Output the (x, y) coordinate of the center of the cell containing the given text.  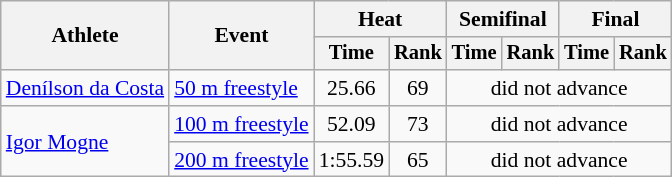
Semifinal (503, 19)
Athlete (85, 36)
Denílson da Costa (85, 88)
Heat (380, 19)
69 (418, 88)
50 m freestyle (241, 88)
100 m freestyle (241, 124)
Final (615, 19)
Event (241, 36)
73 (418, 124)
25.66 (352, 88)
52.09 (352, 124)
Igor Mogne (85, 142)
